Determine the [x, y] coordinate at the center of the cell enclosing the given text.  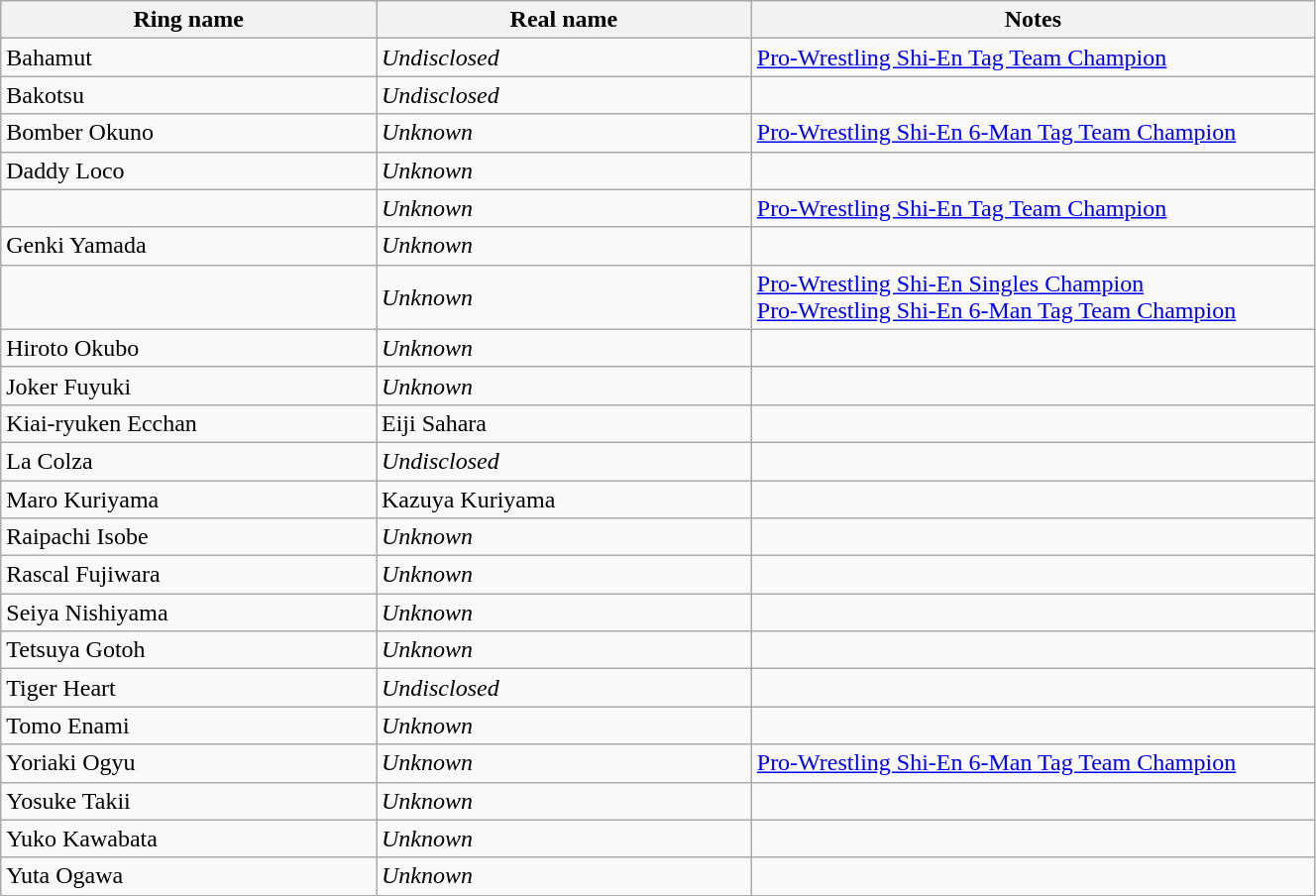
Hiroto Okubo [188, 348]
Tomo Enami [188, 726]
Seiya Nishiyama [188, 613]
Maro Kuriyama [188, 499]
Daddy Loco [188, 170]
Raipachi Isobe [188, 537]
Genki Yamada [188, 246]
Eiji Sahara [565, 423]
Notes [1033, 20]
Yuko Kawabata [188, 839]
Pro-Wrestling Shi-En Singles ChampionPro-Wrestling Shi-En 6-Man Tag Team Champion [1033, 297]
Yosuke Takii [188, 801]
Tetsuya Gotoh [188, 650]
Bahamut [188, 57]
Kazuya Kuriyama [565, 499]
La Colza [188, 461]
Yoriaki Ogyu [188, 763]
Ring name [188, 20]
Joker Fuyuki [188, 386]
Kiai-ryuken Ecchan [188, 423]
Tiger Heart [188, 688]
Rascal Fujiwara [188, 575]
Yuta Ogawa [188, 876]
Bomber Okuno [188, 133]
Real name [565, 20]
Bakotsu [188, 95]
